Detect which cell encompasses the target text, then output its (X, Y) center coordinate. 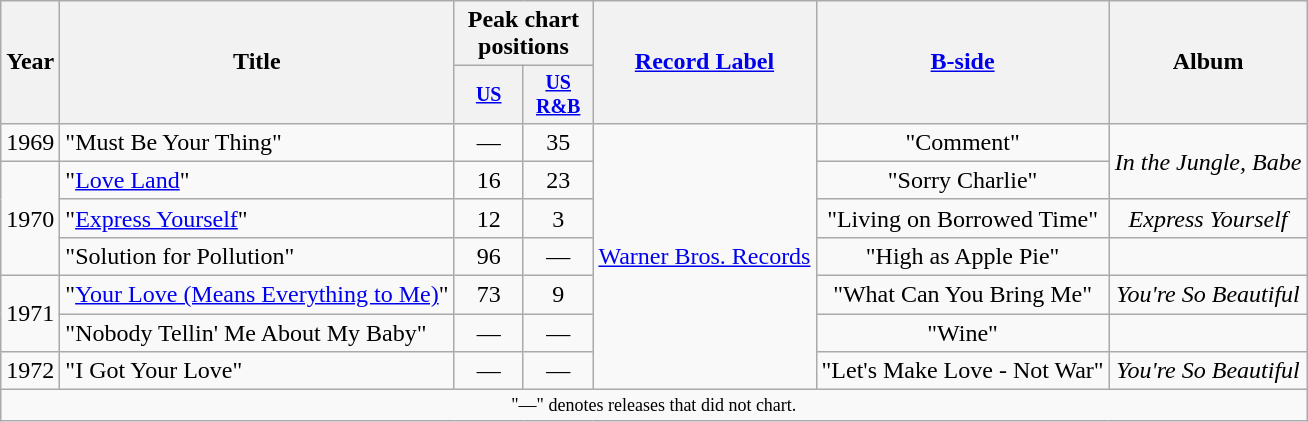
"Sorry Charlie" (962, 180)
"Your Love (Means Everything to Me)" (257, 295)
B-side (962, 62)
Title (257, 62)
Peak chartpositions (524, 34)
"Love Land" (257, 180)
16 (488, 180)
Warner Bros. Records (704, 256)
1970 (30, 218)
"High as Apple Pie" (962, 256)
"Wine" (962, 333)
Express Yourself (1208, 218)
USR&B (558, 94)
1972 (30, 371)
"Comment" (962, 142)
96 (488, 256)
"What Can You Bring Me" (962, 295)
US (488, 94)
73 (488, 295)
"Let's Make Love - Not War" (962, 371)
"Express Yourself" (257, 218)
Year (30, 62)
"Living on Borrowed Time" (962, 218)
"Solution for Pollution" (257, 256)
1969 (30, 142)
"Nobody Tellin' Me About My Baby" (257, 333)
"—" denotes releases that did not chart. (654, 406)
1971 (30, 314)
Album (1208, 62)
35 (558, 142)
Record Label (704, 62)
23 (558, 180)
9 (558, 295)
12 (488, 218)
In the Jungle, Babe (1208, 161)
3 (558, 218)
"Must Be Your Thing" (257, 142)
"I Got Your Love" (257, 371)
